Return the (X, Y) coordinate for the center point of the cell that contains the specified text.  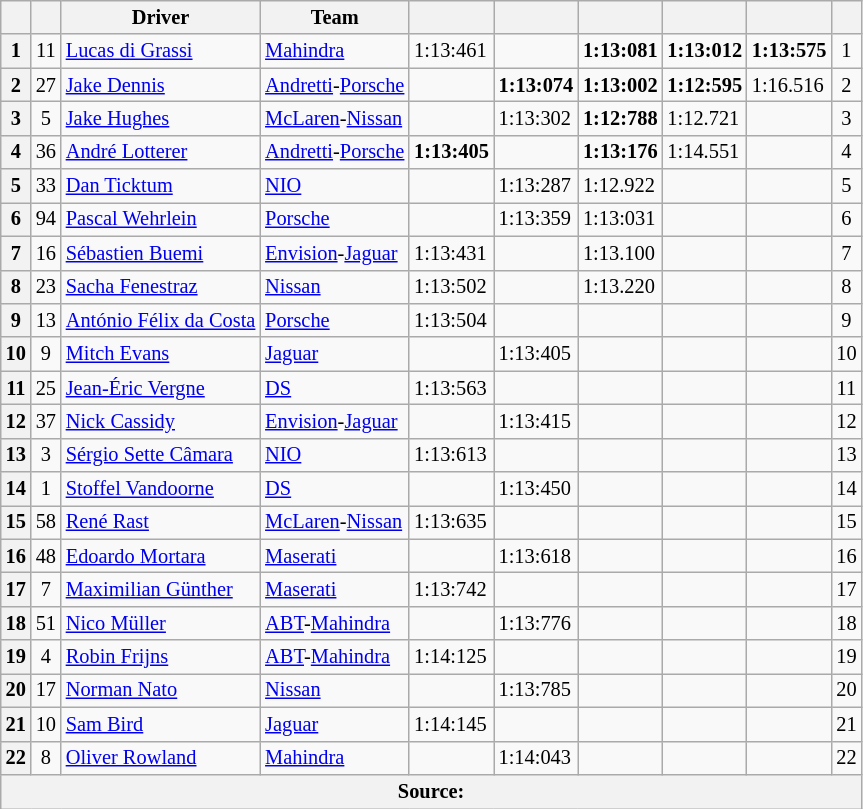
António Félix da Costa (160, 320)
Oliver Rowland (160, 758)
Stoffel Vandoorne (160, 489)
Edoardo Mortara (160, 556)
Jean-Éric Vergne (160, 388)
36 (46, 152)
1:13:002 (620, 85)
1:13:431 (451, 253)
27 (46, 85)
1:13:504 (451, 320)
1:13:081 (620, 51)
Norman Nato (160, 690)
37 (46, 421)
Driver (160, 17)
1:13:450 (536, 489)
1:12.721 (705, 118)
1:13:785 (536, 690)
René Rast (160, 522)
1:13:031 (620, 219)
58 (46, 522)
33 (46, 186)
1:13:074 (536, 85)
1:13:461 (451, 51)
1:13:635 (451, 522)
1:16.516 (789, 85)
1:13:302 (536, 118)
Sam Bird (160, 724)
48 (46, 556)
1:13:563 (451, 388)
Nick Cassidy (160, 421)
Robin Frijns (160, 657)
1:13.100 (620, 253)
Dan Ticktum (160, 186)
1:13:776 (536, 623)
1:13:613 (451, 455)
Team (334, 17)
1:13:287 (536, 186)
1:12.922 (620, 186)
Nico Müller (160, 623)
Jake Hughes (160, 118)
23 (46, 287)
1:13:575 (789, 51)
94 (46, 219)
Jake Dennis (160, 85)
Sacha Fenestraz (160, 287)
1:12:595 (705, 85)
Lucas di Grassi (160, 51)
1:12:788 (620, 118)
1:14:145 (451, 724)
Source: (432, 791)
1:13.220 (620, 287)
Maximilian Günther (160, 589)
1:13:618 (536, 556)
1:14:043 (536, 758)
Sérgio Sette Câmara (160, 455)
1:13:502 (451, 287)
25 (46, 388)
1:13:176 (620, 152)
1:13:359 (536, 219)
51 (46, 623)
1:13:415 (536, 421)
1:13:742 (451, 589)
1:13:012 (705, 51)
1:14:125 (451, 657)
André Lotterer (160, 152)
Mitch Evans (160, 354)
1:14.551 (705, 152)
Sébastien Buemi (160, 253)
Pascal Wehrlein (160, 219)
